Capture the cell that displays the provided text and extract its (x, y) central coordinate. 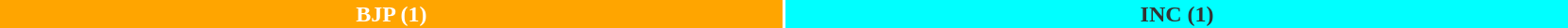
BJP (1) (392, 14)
